Search for the cell housing the specified text and yield its [x, y] center coordinate. 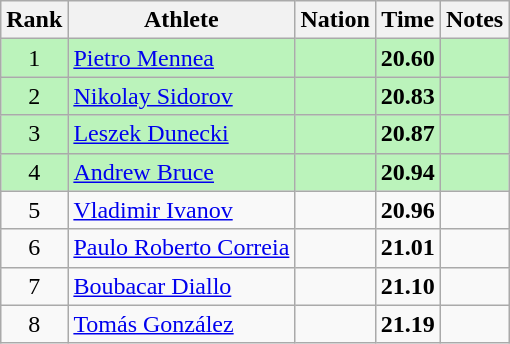
Pietro Mennea [182, 58]
8 [34, 324]
21.01 [408, 248]
5 [34, 210]
1 [34, 58]
7 [34, 286]
20.60 [408, 58]
Leszek Dunecki [182, 134]
20.87 [408, 134]
Andrew Bruce [182, 172]
21.10 [408, 286]
Time [408, 20]
Tomás González [182, 324]
21.19 [408, 324]
Nikolay Sidorov [182, 96]
Paulo Roberto Correia [182, 248]
Vladimir Ivanov [182, 210]
Notes [474, 20]
20.94 [408, 172]
Athlete [182, 20]
Boubacar Diallo [182, 286]
3 [34, 134]
Nation [335, 20]
20.96 [408, 210]
2 [34, 96]
4 [34, 172]
6 [34, 248]
20.83 [408, 96]
Rank [34, 20]
